Find where the given text appears and provide that cell's center as (X, Y) coordinate. 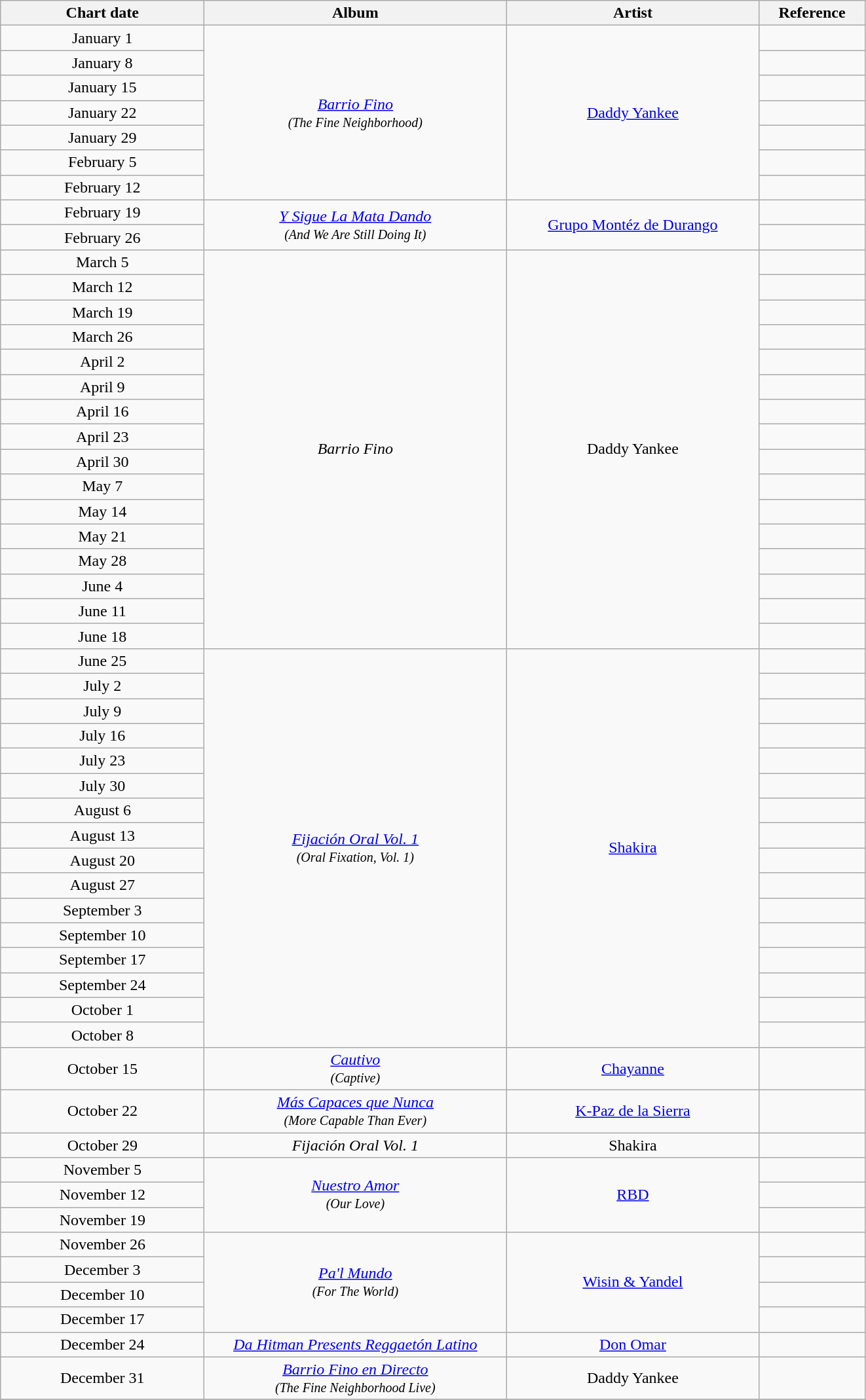
Barrio Fino en Directo (The Fine Neighborhood Live) (355, 1378)
July 2 (102, 686)
March 19 (102, 312)
July 23 (102, 761)
December 10 (102, 1295)
April 23 (102, 437)
August 6 (102, 811)
March 26 (102, 337)
August 20 (102, 860)
August 27 (102, 885)
Wisin & Yandel (633, 1282)
October 8 (102, 1035)
June 4 (102, 586)
May 21 (102, 536)
October 15 (102, 1069)
Y Sigue La Mata Dando (And We Are Still Doing It) (355, 225)
November 19 (102, 1220)
K-Paz de la Sierra (633, 1111)
Barrio Fino (The Fine Neighborhood) (355, 113)
May 14 (102, 511)
January 15 (102, 88)
March 5 (102, 262)
Chart date (102, 13)
December 31 (102, 1378)
Don Omar (633, 1344)
Fijación Oral Vol. 1 (355, 1145)
June 11 (102, 611)
Grupo Montéz de Durango (633, 225)
Chayanne (633, 1069)
RBD (633, 1195)
April 30 (102, 462)
August 13 (102, 836)
March 12 (102, 287)
January 29 (102, 138)
October 22 (102, 1111)
Fijación Oral Vol. 1 (Oral Fixation, Vol. 1) (355, 847)
January 22 (102, 113)
September 3 (102, 910)
January 1 (102, 38)
November 5 (102, 1170)
June 25 (102, 661)
September 17 (102, 960)
June 18 (102, 636)
May 7 (102, 487)
February 12 (102, 187)
September 10 (102, 935)
February 5 (102, 162)
October 1 (102, 1010)
Barrio Fino (355, 449)
Artist (633, 13)
October 29 (102, 1145)
April 9 (102, 387)
February 26 (102, 237)
July 16 (102, 736)
December 24 (102, 1344)
April 2 (102, 362)
July 30 (102, 786)
April 16 (102, 412)
November 12 (102, 1195)
Cautivo (Captive) (355, 1069)
February 19 (102, 212)
Album (355, 13)
December 17 (102, 1319)
December 3 (102, 1270)
January 8 (102, 63)
July 9 (102, 710)
Reference (812, 13)
Pa'l Mundo (For The World) (355, 1282)
May 28 (102, 561)
Nuestro Amor (Our Love) (355, 1195)
Más Capaces que Nunca (More Capable Than Ever) (355, 1111)
September 24 (102, 985)
November 26 (102, 1245)
Da Hitman Presents Reggaetón Latino (355, 1344)
